Identify which cell holds the provided text, then report its [x, y] central coordinate. 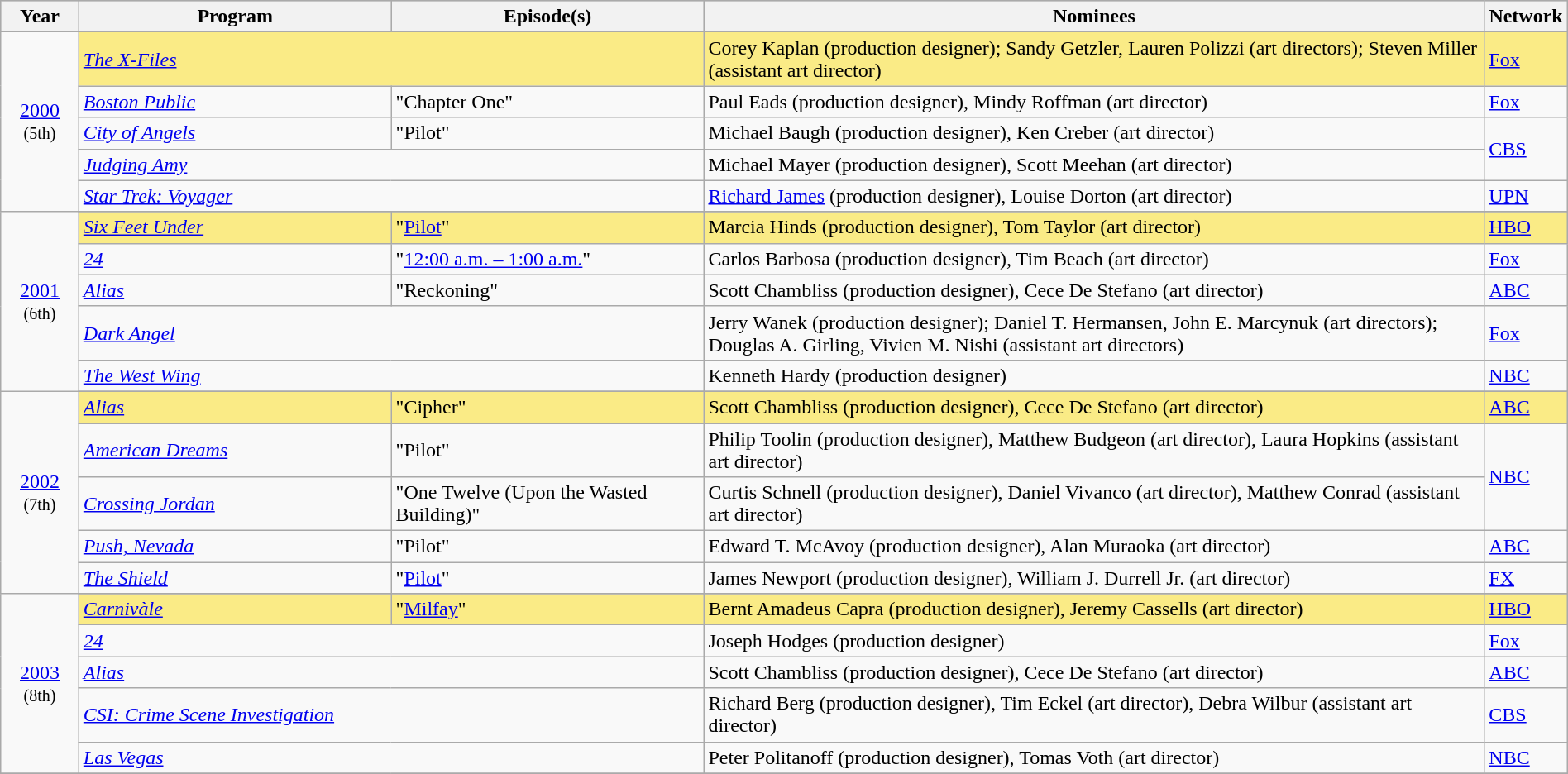
Richard James (production designer), Louise Dorton (art director) [1094, 196]
James Newport (production designer), William J. Durrell Jr. (art director) [1094, 578]
CSI: Crime Scene Investigation [391, 714]
City of Angels [235, 133]
Richard Berg (production designer), Tim Eckel (art director), Debra Wilbur (assistant art director) [1094, 714]
"Cipher" [547, 407]
Curtis Schnell (production designer), Daniel Vivanco (art director), Matthew Conrad (assistant art director) [1094, 504]
2001(6th) [40, 301]
Year [40, 17]
Dark Angel [391, 332]
Peter Politanoff (production designer), Tomas Voth (art director) [1094, 757]
The West Wing [391, 375]
"Milfay" [547, 609]
"12:00 a.m. – 1:00 a.m." [547, 259]
Paul Eads (production designer), Mindy Roffman (art director) [1094, 102]
2002(7th) [40, 492]
Michael Mayer (production designer), Scott Meehan (art director) [1094, 165]
Star Trek: Voyager [391, 196]
Edward T. McAvoy (production designer), Alan Muraoka (art director) [1094, 547]
Philip Toolin (production designer), Matthew Budgeon (art director), Laura Hopkins (assistant art director) [1094, 450]
"One Twelve (Upon the Wasted Building)" [547, 504]
2000(5th) [40, 122]
2003(8th) [40, 683]
Carnivàle [235, 609]
Crossing Jordan [235, 504]
Kenneth Hardy (production designer) [1094, 375]
The X-Files [391, 60]
Las Vegas [391, 757]
American Dreams [235, 450]
"Reckoning" [547, 290]
Nominees [1094, 17]
Carlos Barbosa (production designer), Tim Beach (art director) [1094, 259]
Michael Baugh (production designer), Ken Creber (art director) [1094, 133]
Six Feet Under [235, 227]
The Shield [235, 578]
Boston Public [235, 102]
Judging Amy [391, 165]
Network [1526, 17]
"Chapter One" [547, 102]
Episode(s) [547, 17]
Marcia Hinds (production designer), Tom Taylor (art director) [1094, 227]
Corey Kaplan (production designer); Sandy Getzler, Lauren Polizzi (art directors); Steven Miller (assistant art director) [1094, 60]
Joseph Hodges (production designer) [1094, 641]
Bernt Amadeus Capra (production designer), Jeremy Cassells (art director) [1094, 609]
UPN [1526, 196]
Program [235, 17]
Push, Nevada [235, 547]
FX [1526, 578]
